Return the [X, Y] coordinate for the center point of the cell that contains the specified text.  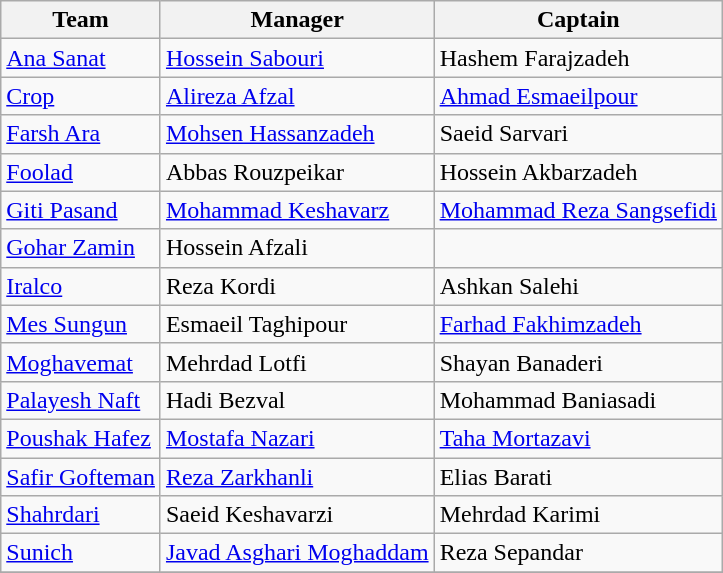
Reza Zarkhanli [297, 477]
Captain [578, 20]
Taha Mortazavi [578, 438]
Sunich [81, 553]
Hashem Farajzadeh [578, 58]
Mostafa Nazari [297, 438]
Mehrdad Karimi [578, 515]
Hadi Bezval [297, 400]
Shayan Banaderi [578, 362]
Moghavemat [81, 362]
Mohammad Reza Sangsefidi [578, 210]
Hossein Afzali [297, 248]
Iralco [81, 286]
Ashkan Salehi [578, 286]
Reza Sepandar [578, 553]
Crop [81, 96]
Ahmad Esmaeilpour [578, 96]
Reza Kordi [297, 286]
Mes Sungun [81, 324]
Mohammad Baniasadi [578, 400]
Poushak Hafez [81, 438]
Elias Barati [578, 477]
Mehrdad Lotfi [297, 362]
Hossein Akbarzadeh [578, 172]
Alireza Afzal [297, 96]
Gohar Zamin [81, 248]
Esmaeil Taghipour [297, 324]
Palayesh Naft [81, 400]
Giti Pasand [81, 210]
Saeid Sarvari [578, 134]
Saeid Keshavarzi [297, 515]
Farsh Ara [81, 134]
Mohsen Hassanzadeh [297, 134]
Safir Gofteman [81, 477]
Javad Asghari Moghaddam [297, 553]
Foolad [81, 172]
Farhad Fakhimzadeh [578, 324]
Team [81, 20]
Shahrdari [81, 515]
Ana Sanat [81, 58]
Abbas Rouzpeikar [297, 172]
Hossein Sabouri [297, 58]
Mohammad Keshavarz [297, 210]
Manager [297, 20]
